For the text-containing cell, return its midpoint in [x, y] coordinate format. 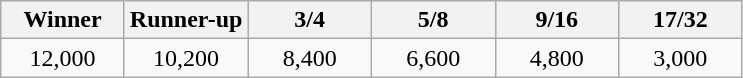
Runner-up [186, 20]
8,400 [310, 58]
12,000 [63, 58]
Winner [63, 20]
3,000 [681, 58]
3/4 [310, 20]
6,600 [433, 58]
5/8 [433, 20]
17/32 [681, 20]
9/16 [557, 20]
10,200 [186, 58]
4,800 [557, 58]
